Search for the cell housing the specified text and yield its [x, y] center coordinate. 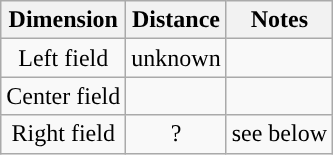
Notes [279, 20]
Dimension [64, 20]
Distance [176, 20]
see below [279, 134]
? [176, 134]
unknown [176, 58]
Left field [64, 58]
Center field [64, 96]
Right field [64, 134]
